Return (X, Y) of the center of cell containing provided text 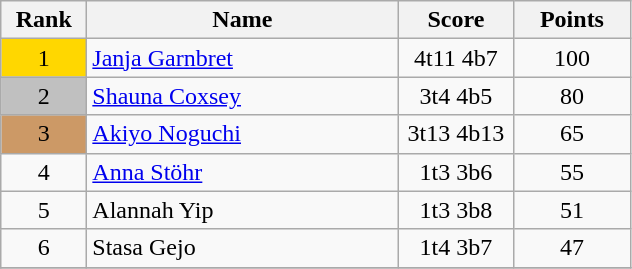
1t3 3b8 (456, 210)
6 (44, 248)
Alannah Yip (242, 210)
65 (572, 134)
2 (44, 96)
3t4 4b5 (456, 96)
Anna Stöhr (242, 172)
51 (572, 210)
47 (572, 248)
4t11 4b7 (456, 58)
Points (572, 20)
Stasa Gejo (242, 248)
3t13 4b13 (456, 134)
Janja Garnbret (242, 58)
Akiyo Noguchi (242, 134)
80 (572, 96)
Rank (44, 20)
1t3 3b6 (456, 172)
1t4 3b7 (456, 248)
4 (44, 172)
100 (572, 58)
5 (44, 210)
3 (44, 134)
1 (44, 58)
Shauna Coxsey (242, 96)
Score (456, 20)
Name (242, 20)
55 (572, 172)
